For the text-containing cell, return its midpoint in (X, Y) coordinate format. 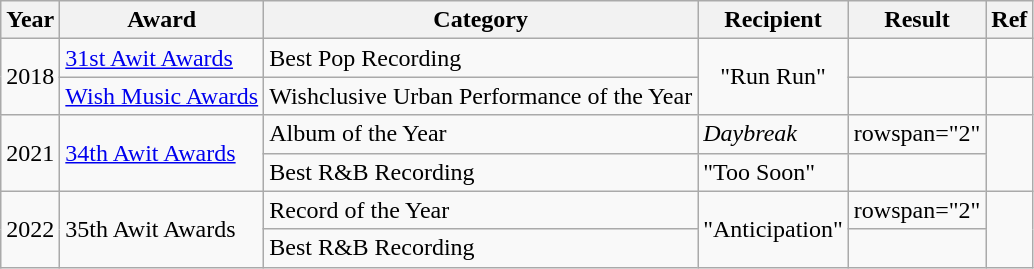
Recipient (774, 20)
Wish Music Awards (162, 96)
35th Awit Awards (162, 229)
Wishclusive Urban Performance of the Year (481, 96)
"Too Soon" (774, 172)
34th Awit Awards (162, 153)
Album of the Year (481, 134)
31st Awit Awards (162, 58)
2018 (30, 77)
Best Pop Recording (481, 58)
"Anticipation" (774, 229)
Record of the Year (481, 210)
Category (481, 20)
2022 (30, 229)
Daybreak (774, 134)
Ref (1010, 20)
"Run Run" (774, 77)
Award (162, 20)
2021 (30, 153)
Result (917, 20)
Year (30, 20)
